Return [X, Y] of the center of cell containing provided text 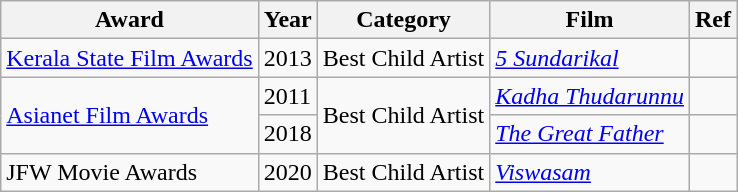
Award [130, 20]
2013 [288, 58]
Ref [712, 20]
The Great Father [590, 134]
Viswasam [590, 172]
2018 [288, 134]
2011 [288, 96]
Film [590, 20]
Year [288, 20]
Kerala State Film Awards [130, 58]
Asianet Film Awards [130, 115]
5 Sundarikal [590, 58]
Category [403, 20]
JFW Movie Awards [130, 172]
2020 [288, 172]
Kadha Thudarunnu [590, 96]
